From the cell containing the given text, extract its center point as [x, y] coordinate. 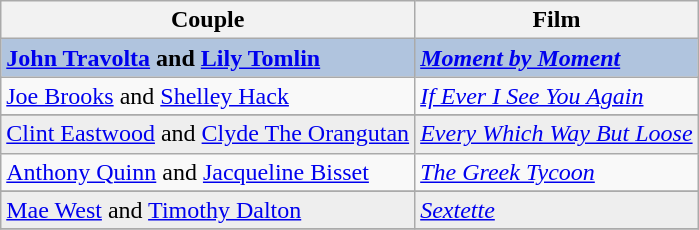
John Travolta and Lily Tomlin [208, 58]
The Greek Tycoon [556, 172]
Mae West and Timothy Dalton [208, 210]
If Ever I See You Again [556, 96]
Anthony Quinn and Jacqueline Bisset [208, 172]
Couple [208, 20]
Every Which Way But Loose [556, 134]
Moment by Moment [556, 58]
Sextette [556, 210]
Clint Eastwood and Clyde The Orangutan [208, 134]
Joe Brooks and Shelley Hack [208, 96]
Film [556, 20]
